For the text-containing cell, return its midpoint in (x, y) coordinate format. 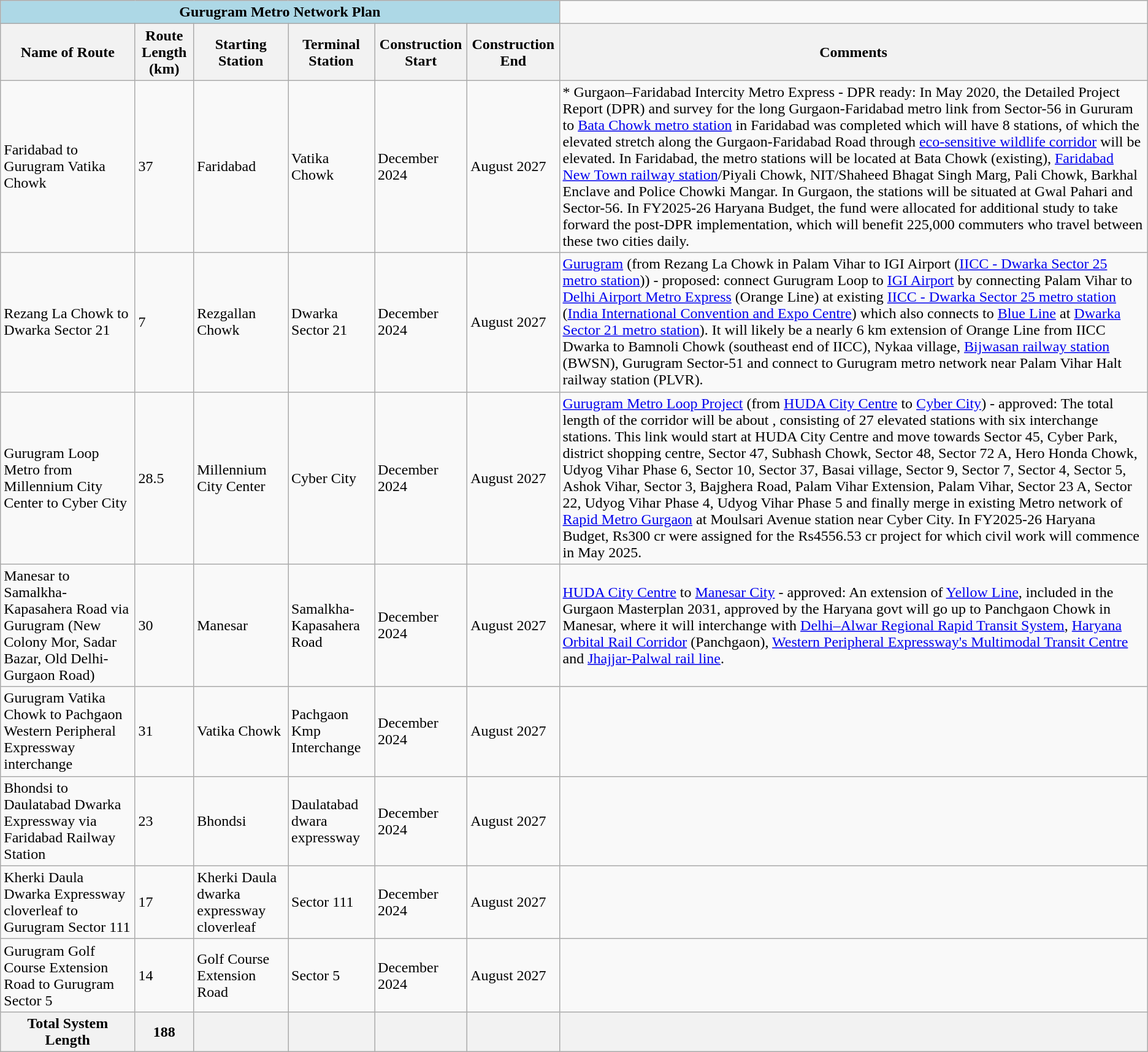
Construction Start (421, 52)
Gurugram Vatika Chowk to Pachgaon Western Peripheral Expressway interchange (67, 731)
Gurugram Golf Course Extension Road to Gurugram Sector 5 (67, 975)
Cyber City (331, 478)
Faridabad (241, 167)
Starting Station (241, 52)
Kherki Daula Dwarka Expressway cloverleaf to Gurugram Sector 111 (67, 902)
Comments (854, 52)
Manesar to Samalkha-Kapasahera Road via Gurugram (New Colony Mor, Sadar Bazar, Old Delhi-Gurgaon Road) (67, 625)
Rezgallan Chowk (241, 322)
Terminal Station (331, 52)
Faridabad to Gurugram Vatika Chowk (67, 167)
14 (164, 975)
Pachgaon Kmp Interchange (331, 731)
28.5 (164, 478)
Name of Route (67, 52)
Construction End (513, 52)
7 (164, 322)
Bhondsi (241, 821)
Rezang La Chowk to Dwarka Sector 21 (67, 322)
Sector 5 (331, 975)
Daulatabad dwara expressway (331, 821)
Gurugram Loop Metro from Millennium City Center to Cyber City (67, 478)
30 (164, 625)
Route Length (km) (164, 52)
Gurugram Metro Network Plan (280, 12)
23 (164, 821)
Total System Length (67, 1031)
Manesar (241, 625)
Golf Course Extension Road (241, 975)
Dwarka Sector 21 (331, 322)
Millennium City Center (241, 478)
37 (164, 167)
Bhondsi to Daulatabad Dwarka Expressway via Faridabad Railway Station (67, 821)
Kherki Daula dwarka expressway cloverleaf (241, 902)
188 (164, 1031)
Samalkha-Kapasahera Road (331, 625)
Sector 111 (331, 902)
17 (164, 902)
31 (164, 731)
